Provide the [X, Y] coordinate of the cell's center where the given text is located.  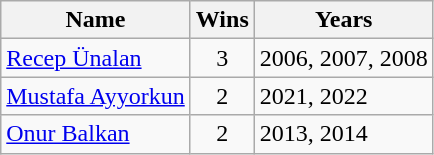
Name [96, 20]
Onur Balkan [96, 134]
3 [222, 58]
Mustafa Ayyorkun [96, 96]
Wins [222, 20]
Years [344, 20]
Recep Ünalan [96, 58]
2013, 2014 [344, 134]
2006, 2007, 2008 [344, 58]
2021, 2022 [344, 96]
